Extract the (x, y) coordinate from the center of the cell holding the provided text.  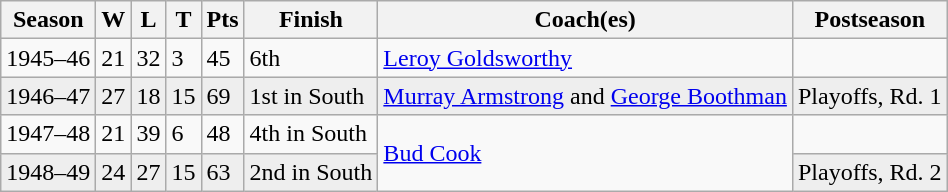
Pts (222, 20)
45 (222, 58)
69 (222, 96)
Leroy Goldsworthy (586, 58)
1st in South (311, 96)
Bud Cook (586, 153)
48 (222, 134)
L (148, 20)
1948–49 (48, 172)
1947–48 (48, 134)
T (184, 20)
18 (148, 96)
W (114, 20)
39 (148, 134)
4th in South (311, 134)
Coach(es) (586, 20)
Season (48, 20)
Playoffs, Rd. 1 (870, 96)
1945–46 (48, 58)
24 (114, 172)
6 (184, 134)
Postseason (870, 20)
32 (148, 58)
6th (311, 58)
2nd in South (311, 172)
3 (184, 58)
63 (222, 172)
1946–47 (48, 96)
Playoffs, Rd. 2 (870, 172)
Murray Armstrong and George Boothman (586, 96)
Finish (311, 20)
